Return (X, Y) of the center of cell containing provided text 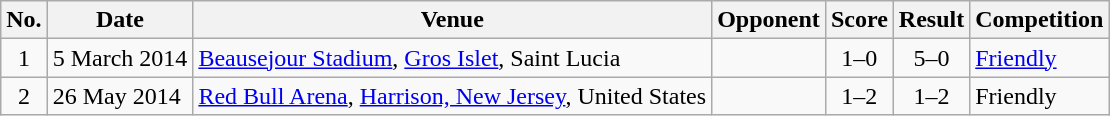
Red Bull Arena, Harrison, New Jersey, United States (452, 96)
No. (24, 20)
Competition (1040, 20)
Date (120, 20)
5 March 2014 (120, 58)
1–0 (859, 58)
Venue (452, 20)
Result (931, 20)
Beausejour Stadium, Gros Islet, Saint Lucia (452, 58)
Score (859, 20)
5–0 (931, 58)
26 May 2014 (120, 96)
2 (24, 96)
Opponent (769, 20)
1 (24, 58)
